Search for the cell housing the specified text and yield its (X, Y) center coordinate. 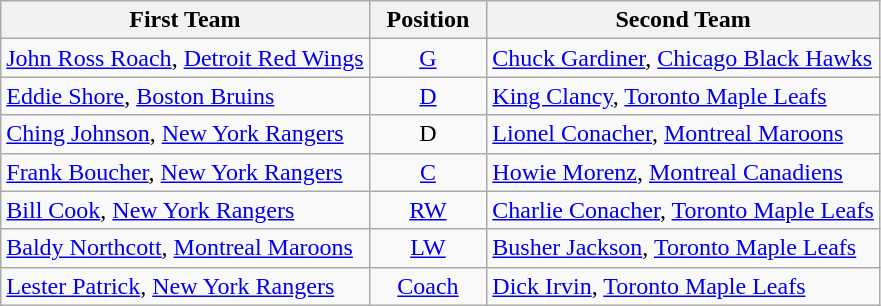
RW (428, 210)
Eddie Shore, Boston Bruins (185, 96)
Lester Patrick, New York Rangers (185, 286)
Charlie Conacher, Toronto Maple Leafs (684, 210)
Coach (428, 286)
LW (428, 248)
Bill Cook, New York Rangers (185, 210)
John Ross Roach, Detroit Red Wings (185, 58)
First Team (185, 20)
C (428, 172)
Ching Johnson, New York Rangers (185, 134)
Frank Boucher, New York Rangers (185, 172)
Position (428, 20)
G (428, 58)
King Clancy, Toronto Maple Leafs (684, 96)
Baldy Northcott, Montreal Maroons (185, 248)
Busher Jackson, Toronto Maple Leafs (684, 248)
Dick Irvin, Toronto Maple Leafs (684, 286)
Howie Morenz, Montreal Canadiens (684, 172)
Lionel Conacher, Montreal Maroons (684, 134)
Second Team (684, 20)
Chuck Gardiner, Chicago Black Hawks (684, 58)
